Determine the (x, y) coordinate at the center of the cell enclosing the given text.  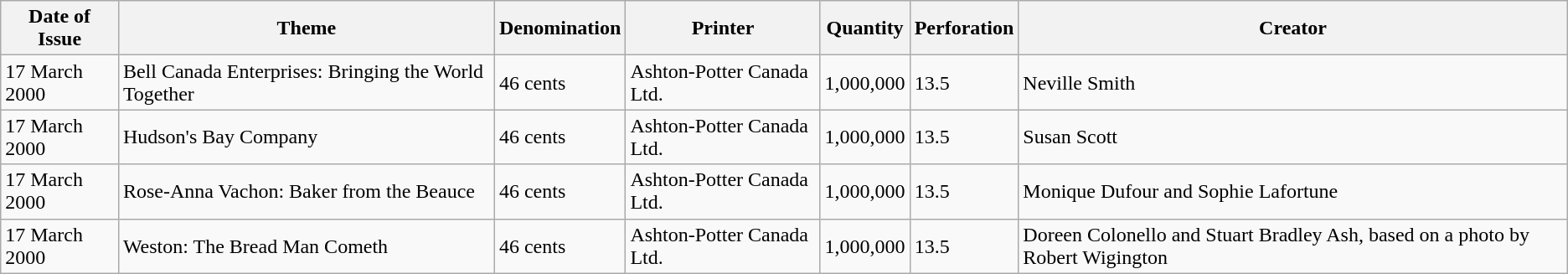
Quantity (864, 28)
Printer (723, 28)
Neville Smith (1293, 82)
Denomination (560, 28)
Doreen Colonello and Stuart Bradley Ash, based on a photo by Robert Wigington (1293, 246)
Hudson's Bay Company (307, 137)
Susan Scott (1293, 137)
Weston: The Bread Man Cometh (307, 246)
Bell Canada Enterprises: Bringing the World Together (307, 82)
Perforation (964, 28)
Monique Dufour and Sophie Lafortune (1293, 191)
Theme (307, 28)
Date of Issue (60, 28)
Rose-Anna Vachon: Baker from the Beauce (307, 191)
Creator (1293, 28)
